Identify which cell holds the provided text, then report its (X, Y) central coordinate. 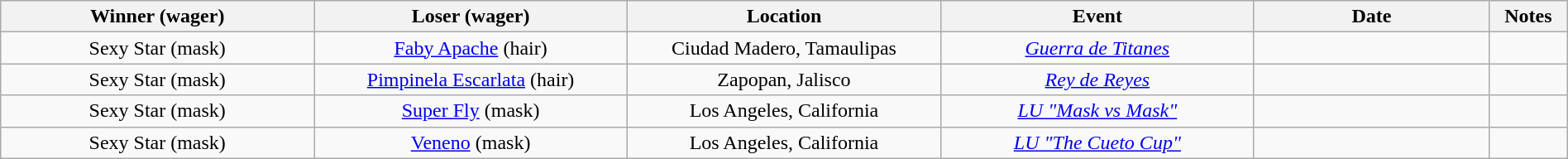
Loser (wager) (471, 17)
LU "The Cueto Cup" (1097, 142)
Faby Apache (hair) (471, 48)
Location (784, 17)
Pimpinela Escarlata (hair) (471, 79)
Super Fly (mask) (471, 111)
Event (1097, 17)
Zapopan, Jalisco (784, 79)
Winner (wager) (157, 17)
Rey de Reyes (1097, 79)
Date (1371, 17)
Notes (1528, 17)
Ciudad Madero, Tamaulipas (784, 48)
LU "Mask vs Mask" (1097, 111)
Veneno (mask) (471, 142)
Guerra de Titanes (1097, 48)
